Locate the cell with the specified text and output its (X, Y) center coordinate. 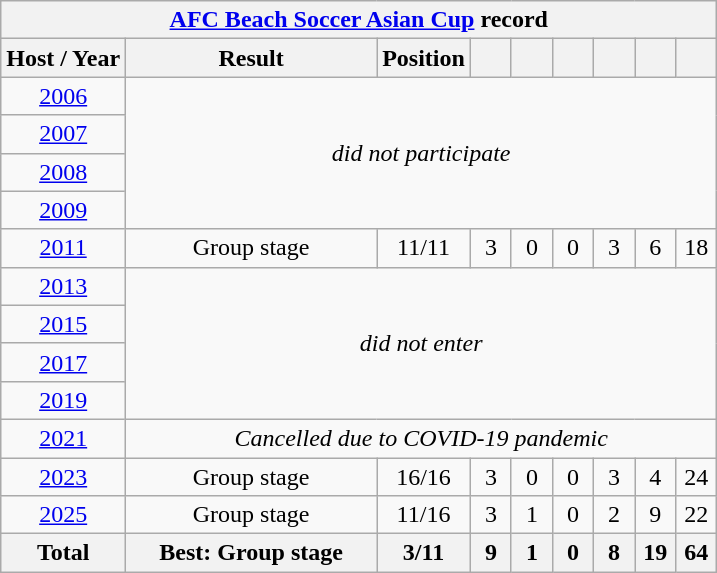
did not enter (422, 343)
2019 (64, 400)
11/16 (424, 515)
2008 (64, 172)
2023 (64, 477)
4 (656, 477)
64 (696, 553)
8 (614, 553)
24 (696, 477)
Cancelled due to COVID-19 pandemic (422, 438)
2006 (64, 96)
2013 (64, 286)
2007 (64, 134)
2021 (64, 438)
2015 (64, 324)
Position (424, 58)
2025 (64, 515)
Host / Year (64, 58)
3/11 (424, 553)
Total (64, 553)
18 (696, 248)
11/11 (424, 248)
did not participate (422, 153)
Best: Group stage (252, 553)
16/16 (424, 477)
19 (656, 553)
22 (696, 515)
2011 (64, 248)
Result (252, 58)
2 (614, 515)
AFC Beach Soccer Asian Cup record (359, 20)
2017 (64, 362)
2009 (64, 210)
6 (656, 248)
